Identify which cell holds the provided text, then report its (x, y) central coordinate. 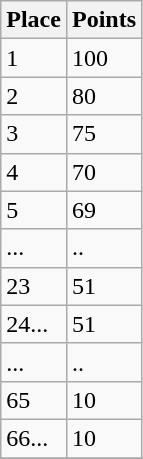
65 (34, 400)
Points (104, 20)
80 (104, 96)
Place (34, 20)
23 (34, 286)
69 (104, 210)
5 (34, 210)
4 (34, 172)
100 (104, 58)
75 (104, 134)
66... (34, 438)
2 (34, 96)
24... (34, 324)
3 (34, 134)
1 (34, 58)
70 (104, 172)
